Detect which cell encompasses the target text, then output its [X, Y] center coordinate. 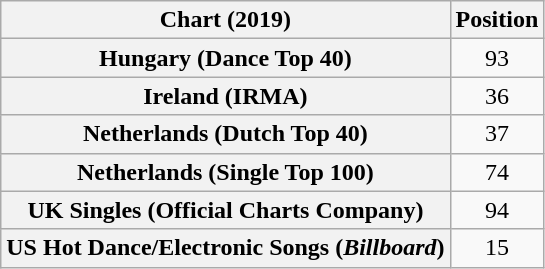
Netherlands (Dutch Top 40) [226, 134]
Ireland (IRMA) [226, 96]
15 [497, 248]
Chart (2019) [226, 20]
74 [497, 172]
Netherlands (Single Top 100) [226, 172]
93 [497, 58]
US Hot Dance/Electronic Songs (Billboard) [226, 248]
Position [497, 20]
37 [497, 134]
UK Singles (Official Charts Company) [226, 210]
36 [497, 96]
Hungary (Dance Top 40) [226, 58]
94 [497, 210]
